Detect which cell encompasses the target text, then output its (x, y) center coordinate. 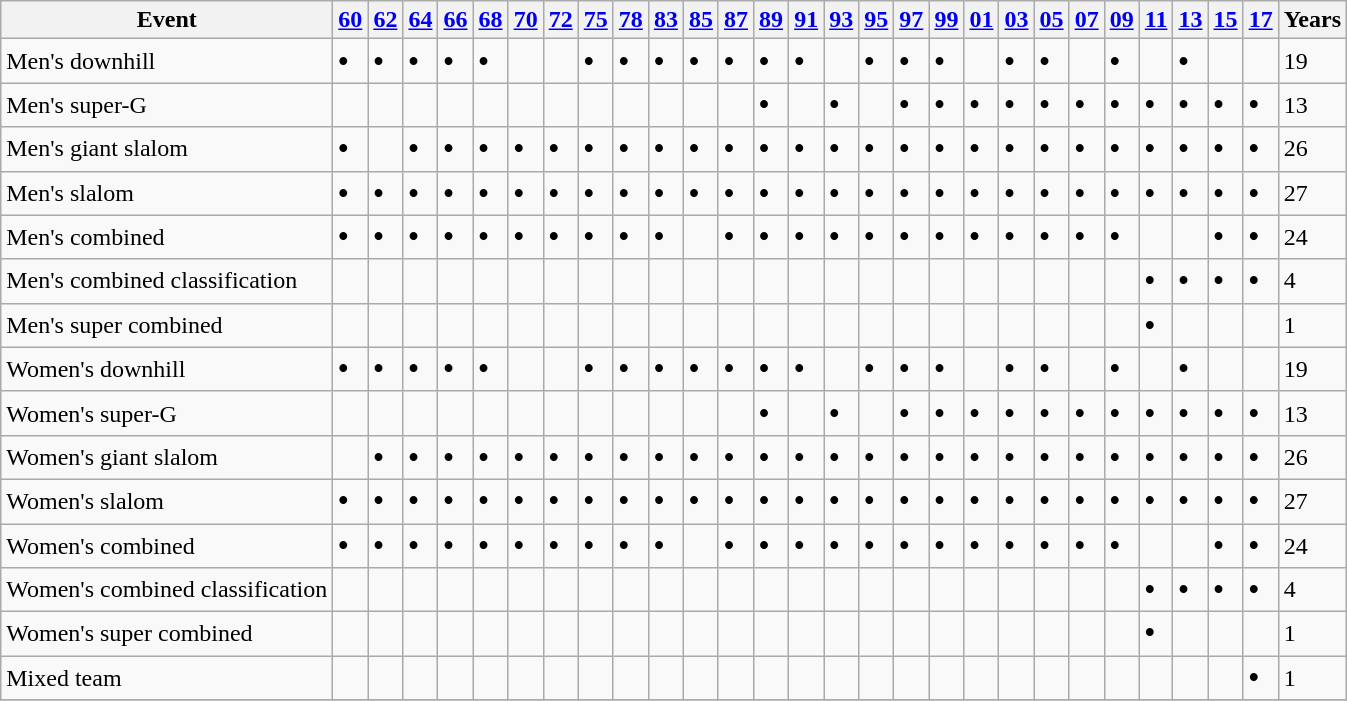
Women's combined classification (167, 590)
Men's slalom (167, 193)
11 (1156, 20)
Years (1312, 20)
Men's combined classification (167, 281)
01 (982, 20)
93 (842, 20)
Women's downhill (167, 369)
62 (386, 20)
72 (560, 20)
17 (1260, 20)
05 (1052, 20)
Women's combined (167, 546)
Women's slalom (167, 501)
87 (736, 20)
89 (772, 20)
83 (666, 20)
Women's giant slalom (167, 457)
Event (167, 20)
Women's super-G (167, 413)
91 (806, 20)
99 (946, 20)
66 (456, 20)
Men's combined (167, 237)
Men's downhill (167, 61)
07 (1086, 20)
Men's super combined (167, 325)
Mixed team (167, 678)
Women's super combined (167, 634)
Men's super-G (167, 105)
03 (1016, 20)
15 (1226, 20)
09 (1122, 20)
78 (630, 20)
60 (350, 20)
68 (490, 20)
95 (876, 20)
75 (596, 20)
64 (420, 20)
Men's giant slalom (167, 149)
85 (700, 20)
70 (526, 20)
97 (912, 20)
